Return the (x, y) coordinate for the center point of the cell that contains the specified text.  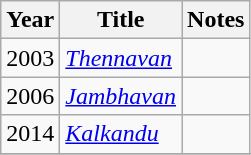
2006 (30, 96)
2014 (30, 134)
Kalkandu (121, 134)
Jambhavan (121, 96)
Year (30, 20)
Notes (216, 20)
2003 (30, 58)
Title (121, 20)
Thennavan (121, 58)
